Output the (X, Y) coordinate of the center of the cell containing the given text.  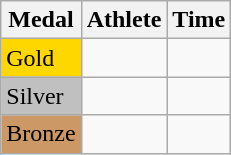
Medal (41, 20)
Silver (41, 96)
Gold (41, 58)
Time (199, 20)
Athlete (124, 20)
Bronze (41, 134)
